Detect which cell encompasses the target text, then output its (x, y) center coordinate. 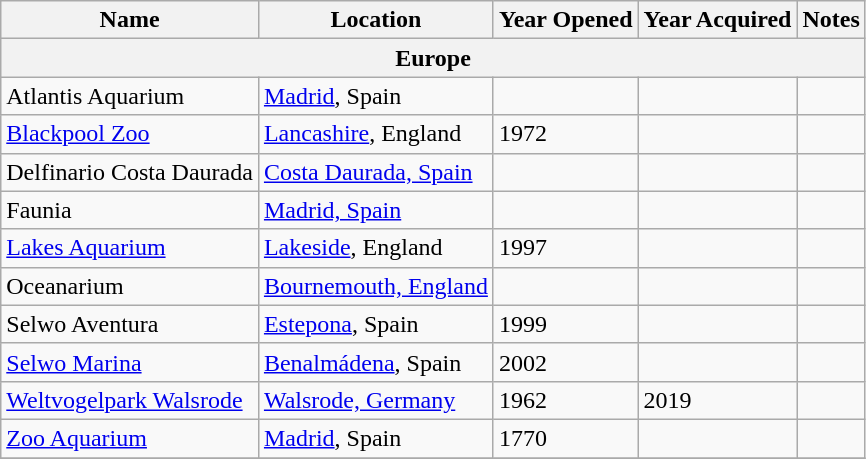
Oceanarium (130, 286)
Year Acquired (718, 20)
Atlantis Aquarium (130, 96)
2002 (566, 362)
1997 (566, 248)
Benalmádena, Spain (376, 362)
Selwo Aventura (130, 324)
2019 (718, 400)
Weltvogelpark Walsrode (130, 400)
Faunia (130, 210)
Europe (434, 58)
Delfinario Costa Daurada (130, 172)
1962 (566, 400)
1770 (566, 438)
Costa Daurada, Spain (376, 172)
Lakeside, England (376, 248)
Year Opened (566, 20)
Notes (831, 20)
Estepona, Spain (376, 324)
Lancashire, England (376, 134)
Location (376, 20)
1999 (566, 324)
Lakes Aquarium (130, 248)
1972 (566, 134)
Zoo Aquarium (130, 438)
Selwo Marina (130, 362)
Name (130, 20)
Bournemouth, England (376, 286)
Walsrode, Germany (376, 400)
Blackpool Zoo (130, 134)
